Provide the [X, Y] coordinate of the cell's center where the given text is located.  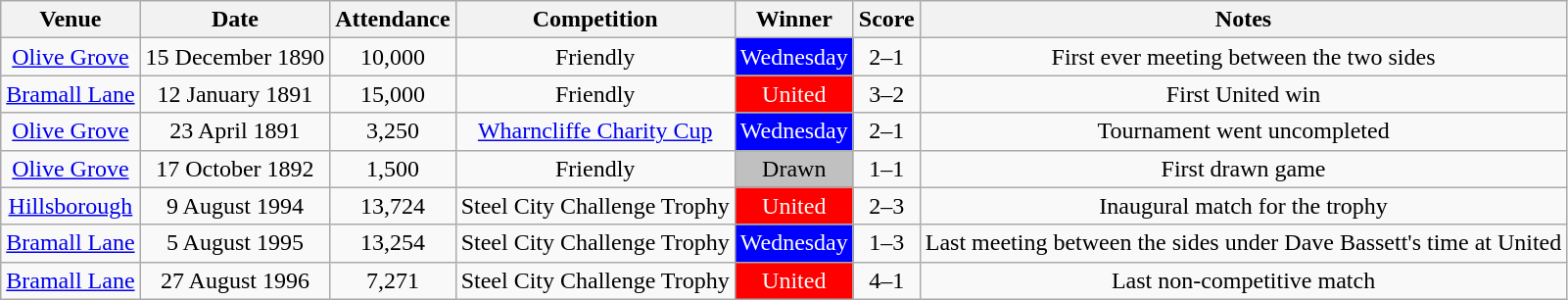
First United win [1244, 94]
1–1 [886, 169]
17 October 1892 [235, 169]
15 December 1890 [235, 57]
First ever meeting between the two sides [1244, 57]
12 January 1891 [235, 94]
Inaugural match for the trophy [1244, 206]
15,000 [393, 94]
9 August 1994 [235, 206]
Hillsborough [71, 206]
First drawn game [1244, 169]
3–2 [886, 94]
Wharncliffe Charity Cup [595, 131]
1,500 [393, 169]
Winner [793, 20]
4–1 [886, 280]
Last non-competitive match [1244, 280]
1–3 [886, 243]
13,254 [393, 243]
13,724 [393, 206]
27 August 1996 [235, 280]
Tournament went uncompleted [1244, 131]
Score [886, 20]
2–3 [886, 206]
23 April 1891 [235, 131]
Notes [1244, 20]
10,000 [393, 57]
3,250 [393, 131]
5 August 1995 [235, 243]
Attendance [393, 20]
Date [235, 20]
Venue [71, 20]
Last meeting between the sides under Dave Bassett's time at United [1244, 243]
Competition [595, 20]
Drawn [793, 169]
7,271 [393, 280]
